Scan for the cell matching the given text and deliver its [x, y] coordinate at center. 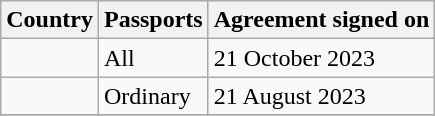
All [153, 58]
Ordinary [153, 96]
Agreement signed on [322, 20]
Country [50, 20]
Passports [153, 20]
21 October 2023 [322, 58]
21 August 2023 [322, 96]
